For the text-containing cell, return its midpoint in (X, Y) coordinate format. 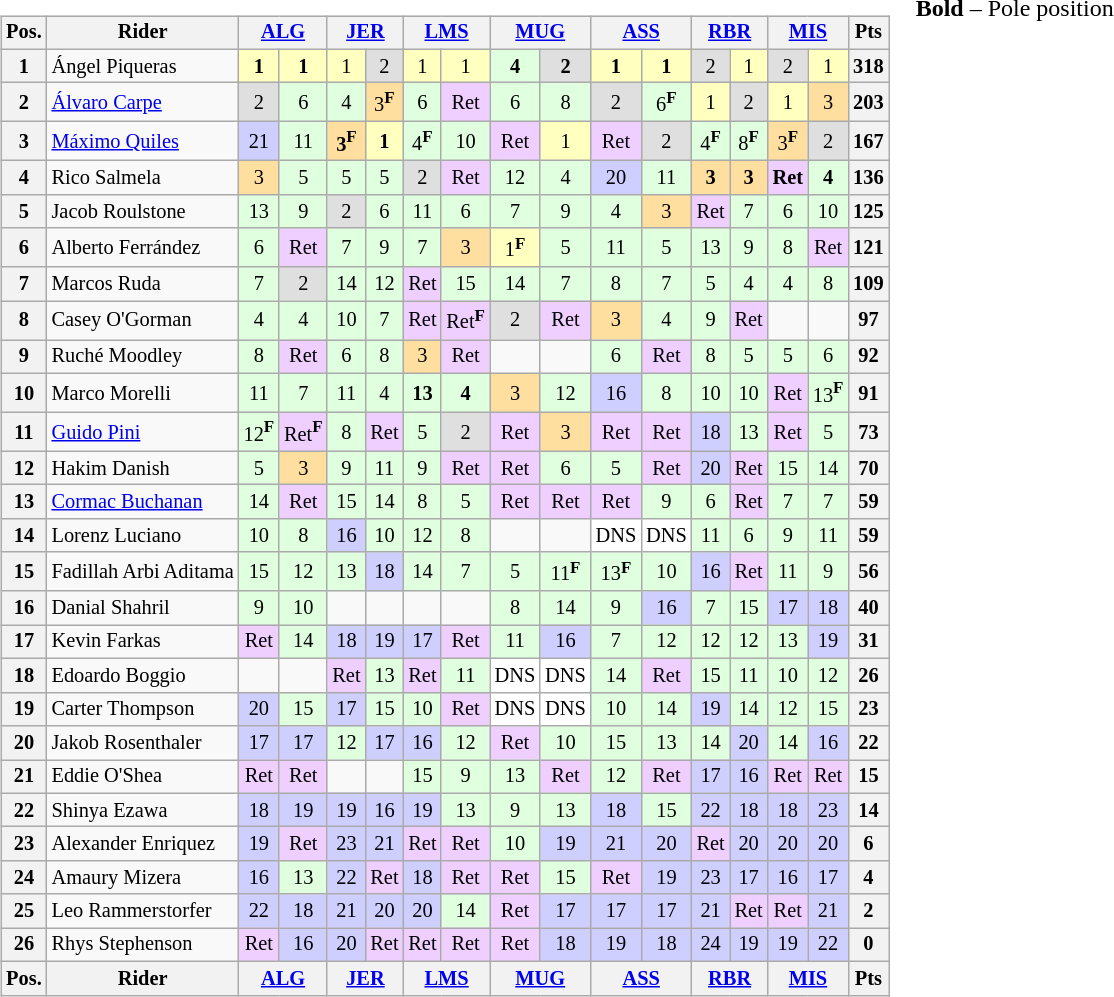
125 (868, 212)
Alberto Ferrández (143, 248)
Amaury Mizera (143, 877)
Rhys Stephenson (143, 945)
70 (868, 468)
25 (24, 911)
136 (868, 178)
12F (259, 432)
1F (515, 248)
109 (868, 284)
11F (565, 572)
92 (868, 357)
Jacob Roulstone (143, 212)
40 (868, 608)
31 (868, 642)
97 (868, 320)
Hakim Danish (143, 468)
121 (868, 248)
Eddie O'Shea (143, 777)
Leo Rammerstorfer (143, 911)
73 (868, 432)
8F (749, 142)
Ángel Piqueras (143, 66)
167 (868, 142)
203 (868, 102)
56 (868, 572)
Danial Shahril (143, 608)
Casey O'Gorman (143, 320)
Fadillah Arbi Aditama (143, 572)
0 (868, 945)
Ruché Moodley (143, 357)
6F (666, 102)
Álvaro Carpe (143, 102)
Jakob Rosenthaler (143, 743)
318 (868, 66)
Lorenz Luciano (143, 536)
Rico Salmela (143, 178)
Cormac Buchanan (143, 502)
Carter Thompson (143, 709)
91 (868, 392)
Guido Pini (143, 432)
Marcos Ruda (143, 284)
Edoardo Boggio (143, 676)
Marco Morelli (143, 392)
Kevin Farkas (143, 642)
Alexander Enriquez (143, 844)
Máximo Quiles (143, 142)
Shinya Ezawa (143, 810)
